Locate the cell with the specified text and output its (X, Y) center coordinate. 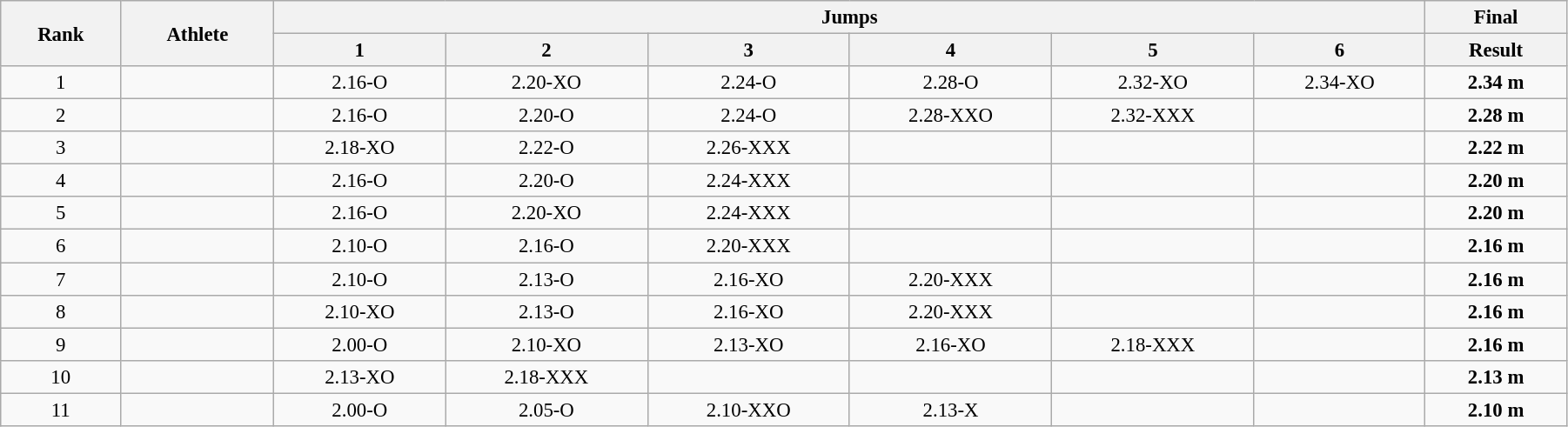
2.32-XXX (1153, 116)
Final (1497, 17)
2.34-XO (1340, 83)
8 (61, 311)
Rank (61, 33)
2.13 m (1497, 377)
Athlete (198, 33)
2.22-O (546, 148)
2.10-XXO (748, 410)
2.28 m (1497, 116)
7 (61, 279)
Result (1497, 50)
2.28-O (950, 83)
2.13-X (950, 410)
11 (61, 410)
2.26-XXX (748, 148)
2.28-XXO (950, 116)
2.34 m (1497, 83)
10 (61, 377)
9 (61, 344)
2.10 m (1497, 410)
2.22 m (1497, 148)
Jumps (849, 17)
2.18-XO (360, 148)
2.32-XO (1153, 83)
2.05-O (546, 410)
